For the text-containing cell, return its midpoint in [x, y] coordinate format. 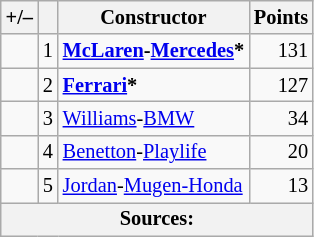
Benetton-Playlife [154, 152]
34 [281, 118]
Sources: [157, 219]
+/– [20, 17]
4 [48, 152]
Jordan-Mugen-Honda [154, 186]
1 [48, 51]
13 [281, 186]
3 [48, 118]
131 [281, 51]
Points [281, 17]
2 [48, 85]
127 [281, 85]
Ferrari* [154, 85]
5 [48, 186]
20 [281, 152]
Williams-BMW [154, 118]
Constructor [154, 17]
McLaren-Mercedes* [154, 51]
